Output the (x, y) coordinate of the center of the cell containing the given text.  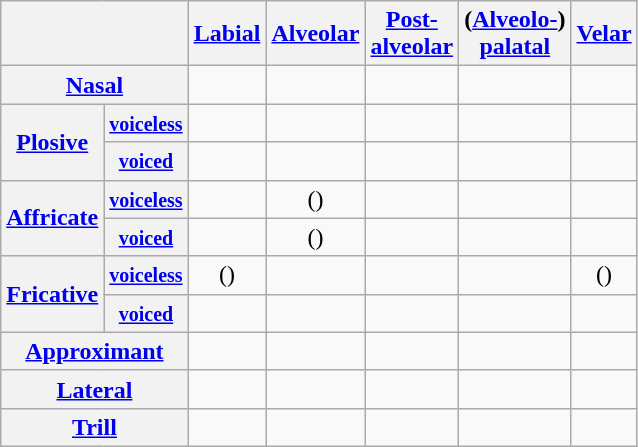
Velar (604, 34)
Labial (227, 34)
Lateral (94, 389)
Fricative (52, 294)
Nasal (94, 85)
Affricate (52, 218)
Alveolar (316, 34)
Plosive (52, 142)
(Alveolo-)palatal (515, 34)
Post-alveolar (412, 34)
Approximant (94, 351)
Trill (94, 427)
